Extract the [x, y] coordinate from the center of the cell holding the provided text.  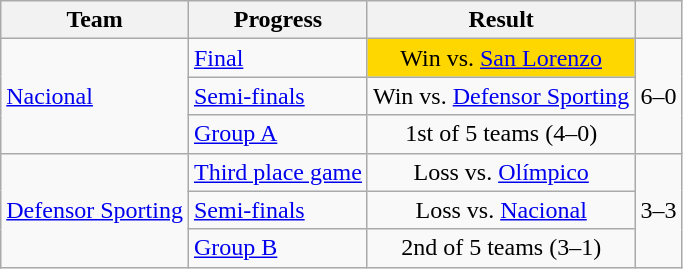
Third place game [278, 172]
Group A [278, 134]
Nacional [95, 96]
Win vs. San Lorenzo [500, 58]
Defensor Sporting [95, 210]
Progress [278, 20]
Loss vs. Olímpico [500, 172]
Group B [278, 248]
Win vs. Defensor Sporting [500, 96]
Team [95, 20]
Final [278, 58]
Loss vs. Nacional [500, 210]
6–0 [658, 96]
3–3 [658, 210]
2nd of 5 teams (3–1) [500, 248]
Result [500, 20]
1st of 5 teams (4–0) [500, 134]
